Provide the [X, Y] coordinate of the cell's center where the given text is located.  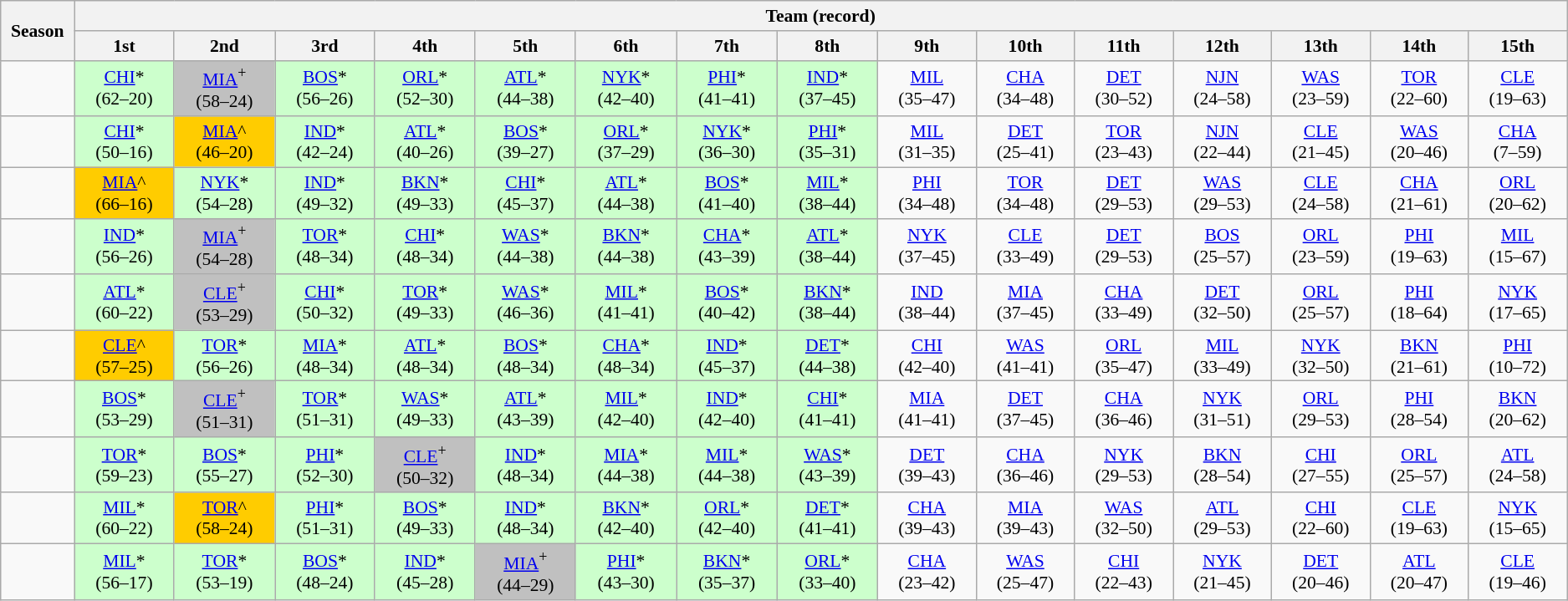
WAS(20–46) [1418, 142]
MIL*(38–44) [827, 192]
MIA+(54–28) [224, 246]
14th [1418, 46]
4th [425, 46]
CHI(42–40) [927, 356]
DET*(41–41) [827, 518]
CHA(33–49) [1124, 303]
MIL(33–49) [1223, 356]
WAS(23–59) [1320, 89]
1st [124, 46]
BKN(28–54) [1223, 465]
13th [1320, 46]
WAS*(43–39) [827, 465]
CHI(22–60) [1320, 518]
WAS(41–41) [1025, 356]
9th [927, 46]
TOR*(53–19) [224, 572]
ORL*(33–40) [827, 572]
CLE(21–45) [1320, 142]
ATL*(40–26) [425, 142]
MIA*(44–38) [626, 465]
BKN(20–62) [1518, 410]
BOS*(48–24) [324, 572]
CHA*(43–39) [727, 246]
CHI(22–43) [1124, 572]
BKN*(49–33) [425, 192]
5th [525, 46]
NYK(31–51) [1223, 410]
NYK*(54–28) [224, 192]
NYK(21–45) [1223, 572]
MIA*(48–34) [324, 356]
IND*(42–24) [324, 142]
PHI(28–54) [1418, 410]
WAS(29–53) [1223, 192]
CHI*(62–20) [124, 89]
TOR*(48–34) [324, 246]
NYK*(36–30) [727, 142]
IND*(49–32) [324, 192]
PHI*(43–30) [626, 572]
DET(32–50) [1223, 303]
NJN(22–44) [1223, 142]
PHI*(51–31) [324, 518]
NYK(15–65) [1518, 518]
CHA*(48–34) [626, 356]
Season [38, 30]
CLE+(51–31) [224, 410]
BOS(25–57) [1223, 246]
BOS*(53–29) [124, 410]
BOS*(40–42) [727, 303]
IND*(37–45) [827, 89]
MIL*(41–41) [626, 303]
IND*(45–28) [425, 572]
BOS*(49–33) [425, 518]
10th [1025, 46]
WAS*(44–38) [525, 246]
MIA(37–45) [1025, 303]
ATL(24–58) [1518, 465]
MIA(39–43) [1025, 518]
CHI*(50–16) [124, 142]
MIL(35–47) [927, 89]
TOR*(56–26) [224, 356]
DET(25–41) [1025, 142]
IND(38–44) [927, 303]
ATL*(38–44) [827, 246]
ORL(20–62) [1518, 192]
ATL(20–47) [1418, 572]
TOR(34–48) [1025, 192]
PHI(10–72) [1518, 356]
TOR*(51–31) [324, 410]
NYK*(42–40) [626, 89]
BKN*(35–37) [727, 572]
IND*(45–37) [727, 356]
MIL*(42–40) [626, 410]
CLE^(57–25) [124, 356]
ORL*(52–30) [425, 89]
ATL(29–53) [1223, 518]
7th [727, 46]
BKN(21–61) [1418, 356]
PHI(19–63) [1418, 246]
TOR*(49–33) [425, 303]
BKN*(42–40) [626, 518]
PHI(34–48) [927, 192]
CHA(21–61) [1418, 192]
DET(20–46) [1320, 572]
CLE(19–46) [1518, 572]
MIA(41–41) [927, 410]
BOS*(41–40) [727, 192]
WAS*(46–36) [525, 303]
IND*(42–40) [727, 410]
MIA+(44–29) [525, 572]
BKN*(38–44) [827, 303]
PHI*(41–41) [727, 89]
CHI*(50–32) [324, 303]
CHA(7–59) [1518, 142]
PHI*(52–30) [324, 465]
CHA(23–42) [927, 572]
NJN(24–58) [1223, 89]
CHI*(45–37) [525, 192]
2nd [224, 46]
PHI*(35–31) [827, 142]
11th [1124, 46]
MIL*(60–22) [124, 518]
MIL*(56–17) [124, 572]
DET(39–43) [927, 465]
DET*(44–38) [827, 356]
8th [827, 46]
WAS(32–50) [1124, 518]
BOS*(55–27) [224, 465]
ATL*(60–22) [124, 303]
ORL*(37–29) [626, 142]
Team (record) [821, 16]
ORL(23–59) [1320, 246]
DET(30–52) [1124, 89]
ATL*(48–34) [425, 356]
PHI(18–64) [1418, 303]
12th [1223, 46]
NYK(37–45) [927, 246]
ATL*(43–39) [525, 410]
NYK(29–53) [1124, 465]
CLE+(53–29) [224, 303]
IND*(56–26) [124, 246]
ORL*(42–40) [727, 518]
ORL(35–47) [1124, 356]
BOS*(48–34) [525, 356]
CLE(33–49) [1025, 246]
CHI*(41–41) [827, 410]
BOS*(56–26) [324, 89]
WAS(25–47) [1025, 572]
3rd [324, 46]
TOR^(58–24) [224, 518]
ORL(29–53) [1320, 410]
CHI(27–55) [1320, 465]
MIA^(66–16) [124, 192]
CHA(34–48) [1025, 89]
TOR(22–60) [1418, 89]
WAS*(49–33) [425, 410]
CHI*(48–34) [425, 246]
NYK(32–50) [1320, 356]
MIA+(58–24) [224, 89]
BOS*(39–27) [525, 142]
TOR*(59–23) [124, 465]
BKN*(44–38) [626, 246]
MIL*(44–38) [727, 465]
6th [626, 46]
CLE(24–58) [1320, 192]
15th [1518, 46]
CLE+(50–32) [425, 465]
MIL(31–35) [927, 142]
TOR(23–43) [1124, 142]
NYK(17–65) [1518, 303]
DET(37–45) [1025, 410]
MIA^(46–20) [224, 142]
MIL(15–67) [1518, 246]
CHA(39–43) [927, 518]
